Find where the given text appears and provide that cell's center as (x, y) coordinate. 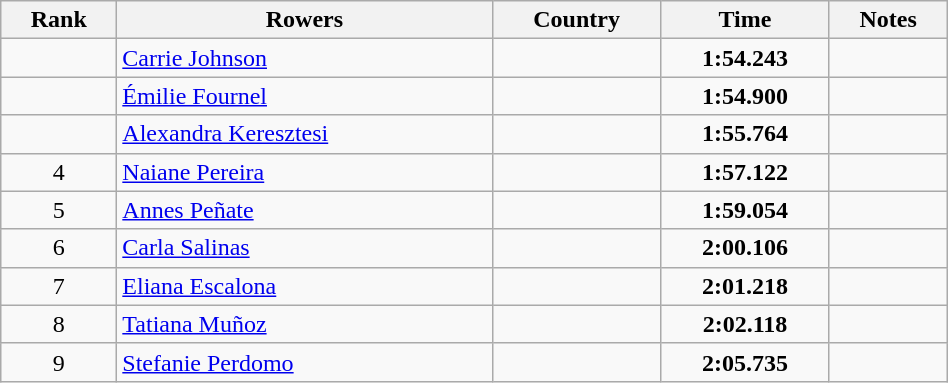
2:05.735 (745, 362)
7 (59, 286)
4 (59, 172)
Notes (888, 20)
Naiane Pereira (304, 172)
8 (59, 324)
Rank (59, 20)
1:59.054 (745, 210)
Eliana Escalona (304, 286)
6 (59, 248)
Tatiana Muñoz (304, 324)
Annes Peñate (304, 210)
9 (59, 362)
1:57.122 (745, 172)
1:54.900 (745, 96)
Carrie Johnson (304, 58)
Country (576, 20)
1:55.764 (745, 134)
Carla Salinas (304, 248)
Stefanie Perdomo (304, 362)
Rowers (304, 20)
2:02.118 (745, 324)
1:54.243 (745, 58)
Émilie Fournel (304, 96)
5 (59, 210)
2:01.218 (745, 286)
Time (745, 20)
2:00.106 (745, 248)
Alexandra Keresztesi (304, 134)
